Scan for the cell matching the given text and deliver its [X, Y] coordinate at center. 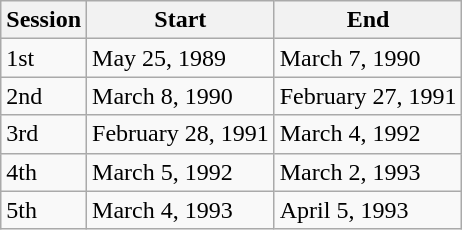
Session [44, 20]
2nd [44, 96]
4th [44, 172]
1st [44, 58]
End [368, 20]
April 5, 1993 [368, 210]
May 25, 1989 [181, 58]
Start [181, 20]
March 5, 1992 [181, 172]
3rd [44, 134]
5th [44, 210]
March 4, 1992 [368, 134]
February 27, 1991 [368, 96]
March 4, 1993 [181, 210]
March 8, 1990 [181, 96]
March 7, 1990 [368, 58]
March 2, 1993 [368, 172]
February 28, 1991 [181, 134]
